Locate the cell with the specified text and output its [x, y] center coordinate. 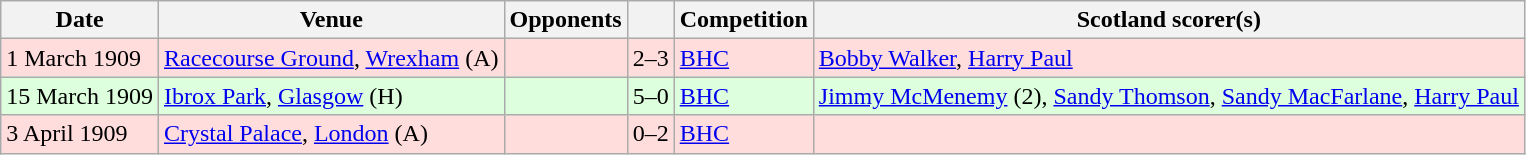
Scotland scorer(s) [1168, 20]
1 March 1909 [80, 58]
3 April 1909 [80, 134]
Racecourse Ground, Wrexham (A) [331, 58]
Jimmy McMenemy (2), Sandy Thomson, Sandy MacFarlane, Harry Paul [1168, 96]
Venue [331, 20]
5–0 [650, 96]
Ibrox Park, Glasgow (H) [331, 96]
Opponents [566, 20]
Bobby Walker, Harry Paul [1168, 58]
Competition [744, 20]
2–3 [650, 58]
Date [80, 20]
Crystal Palace, London (A) [331, 134]
0–2 [650, 134]
15 March 1909 [80, 96]
